Extract the [x, y] coordinate from the center of the cell holding the provided text.  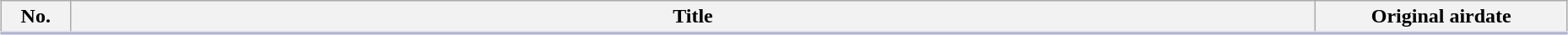
No. [35, 17]
Original airdate [1441, 17]
Title [693, 17]
